Find where the given text appears and provide that cell's center as (X, Y) coordinate. 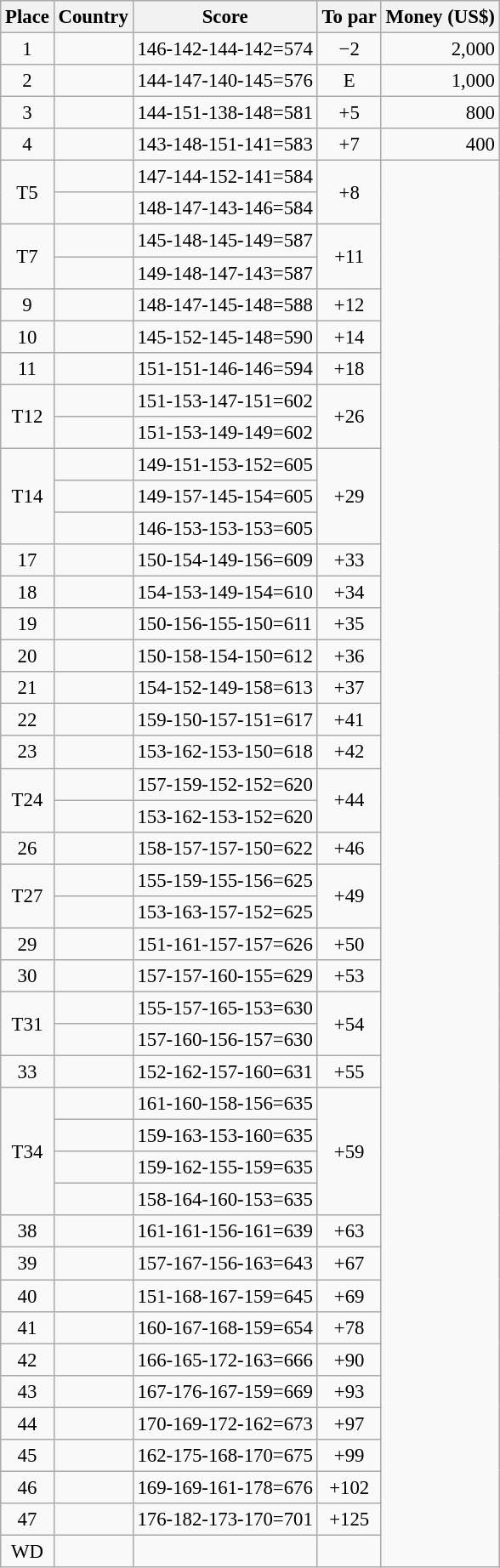
155-159-155-156=625 (224, 880)
WD (27, 1551)
+63 (349, 1232)
149-148-147-143=587 (224, 273)
+54 (349, 1024)
167-176-167-159=669 (224, 1391)
159-150-157-151=617 (224, 720)
146-142-144-142=574 (224, 49)
+8 (349, 192)
44 (27, 1423)
19 (27, 624)
170-169-172-162=673 (224, 1423)
T27 (27, 896)
−2 (349, 49)
160-167-168-159=654 (224, 1327)
+29 (349, 497)
4 (27, 145)
+42 (349, 753)
+26 (349, 417)
153-163-157-152=625 (224, 912)
+49 (349, 896)
176-182-173-170=701 (224, 1520)
33 (27, 1072)
157-159-152-152=620 (224, 784)
9 (27, 304)
151-168-167-159=645 (224, 1296)
T31 (27, 1024)
45 (27, 1456)
To par (349, 17)
40 (27, 1296)
29 (27, 944)
Score (224, 17)
161-160-158-156=635 (224, 1104)
+99 (349, 1456)
150-158-154-150=612 (224, 656)
+41 (349, 720)
T24 (27, 799)
T14 (27, 497)
26 (27, 848)
155-157-165-153=630 (224, 1008)
162-175-168-170=675 (224, 1456)
1,000 (440, 81)
150-154-149-156=609 (224, 560)
17 (27, 560)
151-153-149-149=602 (224, 433)
148-147-143-146=584 (224, 208)
21 (27, 688)
400 (440, 145)
22 (27, 720)
151-153-147-151=602 (224, 401)
147-144-152-141=584 (224, 177)
11 (27, 368)
158-157-157-150=622 (224, 848)
+90 (349, 1360)
800 (440, 113)
T34 (27, 1151)
30 (27, 976)
+59 (349, 1151)
10 (27, 337)
42 (27, 1360)
+35 (349, 624)
158-164-160-153=635 (224, 1200)
+67 (349, 1264)
43 (27, 1391)
T5 (27, 192)
2,000 (440, 49)
166-165-172-163=666 (224, 1360)
+36 (349, 656)
18 (27, 593)
146-153-153-153=605 (224, 528)
145-152-145-148=590 (224, 337)
143-148-151-141=583 (224, 145)
+33 (349, 560)
+44 (349, 799)
+53 (349, 976)
+7 (349, 145)
144-147-140-145=576 (224, 81)
+93 (349, 1391)
+125 (349, 1520)
+14 (349, 337)
46 (27, 1487)
1 (27, 49)
47 (27, 1520)
144-151-138-148=581 (224, 113)
154-152-149-158=613 (224, 688)
E (349, 81)
148-147-145-148=588 (224, 304)
154-153-149-154=610 (224, 593)
Place (27, 17)
153-162-153-152=620 (224, 816)
169-169-161-178=676 (224, 1487)
3 (27, 113)
+5 (349, 113)
+34 (349, 593)
159-162-155-159=635 (224, 1167)
Country (94, 17)
151-151-146-146=594 (224, 368)
T12 (27, 417)
T7 (27, 257)
38 (27, 1232)
2 (27, 81)
+46 (349, 848)
23 (27, 753)
20 (27, 656)
39 (27, 1264)
+11 (349, 257)
157-157-160-155=629 (224, 976)
+37 (349, 688)
+97 (349, 1423)
161-161-156-161=639 (224, 1232)
149-151-153-152=605 (224, 464)
+50 (349, 944)
+102 (349, 1487)
159-163-153-160=635 (224, 1136)
153-162-153-150=618 (224, 753)
157-167-156-163=643 (224, 1264)
+55 (349, 1072)
+18 (349, 368)
+78 (349, 1327)
151-161-157-157=626 (224, 944)
+12 (349, 304)
41 (27, 1327)
+69 (349, 1296)
149-157-145-154=605 (224, 497)
150-156-155-150=611 (224, 624)
Money (US$) (440, 17)
152-162-157-160=631 (224, 1072)
157-160-156-157=630 (224, 1040)
145-148-145-149=587 (224, 241)
